Return [X, Y] of the center of cell containing provided text 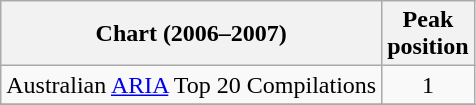
Chart (2006–2007) [192, 34]
1 [428, 85]
Australian ARIA Top 20 Compilations [192, 85]
Peakposition [428, 34]
